Scan for the cell matching the given text and deliver its [x, y] coordinate at center. 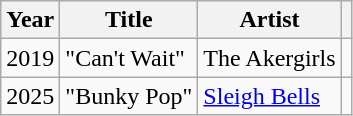
The Akergirls [270, 58]
Artist [270, 20]
Year [30, 20]
2025 [30, 96]
"Can't Wait" [129, 58]
2019 [30, 58]
"Bunky Pop" [129, 96]
Title [129, 20]
Sleigh Bells [270, 96]
